Scan for the cell matching the given text and deliver its [X, Y] coordinate at center. 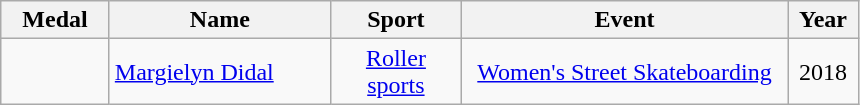
Women's Street Skateboarding [624, 72]
Sport [396, 20]
Medal [56, 20]
Year [824, 20]
Margielyn Didal [220, 72]
Roller sports [396, 72]
Event [624, 20]
2018 [824, 72]
Name [220, 20]
